Find where the given text appears and provide that cell's center as (X, Y) coordinate. 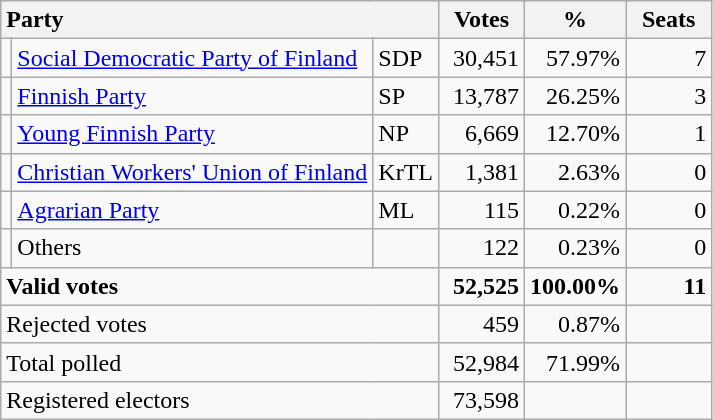
100.00% (576, 286)
122 (482, 248)
Rejected votes (220, 324)
Valid votes (220, 286)
30,451 (482, 58)
KrTL (406, 172)
Total polled (220, 362)
Finnish Party (192, 96)
115 (482, 210)
73,598 (482, 400)
Others (192, 248)
Votes (482, 20)
SDP (406, 58)
12.70% (576, 134)
0.23% (576, 248)
Party (220, 20)
3 (669, 96)
459 (482, 324)
13,787 (482, 96)
Agrarian Party (192, 210)
6,669 (482, 134)
7 (669, 58)
0.87% (576, 324)
Seats (669, 20)
71.99% (576, 362)
11 (669, 286)
26.25% (576, 96)
2.63% (576, 172)
57.97% (576, 58)
ML (406, 210)
SP (406, 96)
1 (669, 134)
Christian Workers' Union of Finland (192, 172)
NP (406, 134)
% (576, 20)
0.22% (576, 210)
1,381 (482, 172)
Registered electors (220, 400)
52,525 (482, 286)
Social Democratic Party of Finland (192, 58)
52,984 (482, 362)
Young Finnish Party (192, 134)
